Scan for the cell matching the given text and deliver its (x, y) coordinate at center. 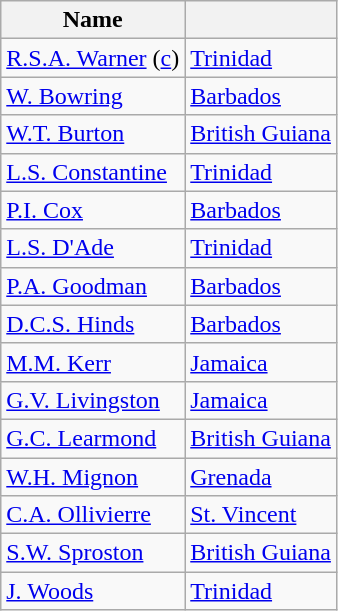
G.V. Livingston (93, 400)
W.T. Burton (93, 134)
J. Woods (93, 591)
St. Vincent (261, 515)
D.C.S. Hinds (93, 324)
W. Bowring (93, 96)
Grenada (261, 477)
S.W. Sproston (93, 553)
P.I. Cox (93, 210)
P.A. Goodman (93, 286)
W.H. Mignon (93, 477)
R.S.A. Warner (c) (93, 58)
G.C. Learmond (93, 438)
Name (93, 20)
C.A. Ollivierre (93, 515)
L.S. D'Ade (93, 248)
M.M. Kerr (93, 362)
L.S. Constantine (93, 172)
